Scan for the cell matching the given text and deliver its [x, y] coordinate at center. 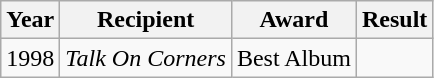
Best Album [294, 58]
Talk On Corners [146, 58]
Recipient [146, 20]
1998 [30, 58]
Year [30, 20]
Result [394, 20]
Award [294, 20]
